Provide the [x, y] coordinate of the cell's center where the given text is located.  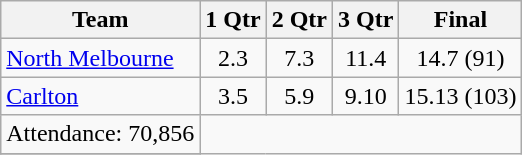
Final [460, 20]
5.9 [299, 96]
14.7 (91) [460, 58]
7.3 [299, 58]
Carlton [100, 96]
2.3 [233, 58]
3.5 [233, 96]
2 Qtr [299, 20]
Attendance: 70,856 [100, 134]
9.10 [366, 96]
1 Qtr [233, 20]
11.4 [366, 58]
Team [100, 20]
3 Qtr [366, 20]
North Melbourne [100, 58]
15.13 (103) [460, 96]
